For the text-containing cell, return its midpoint in (x, y) coordinate format. 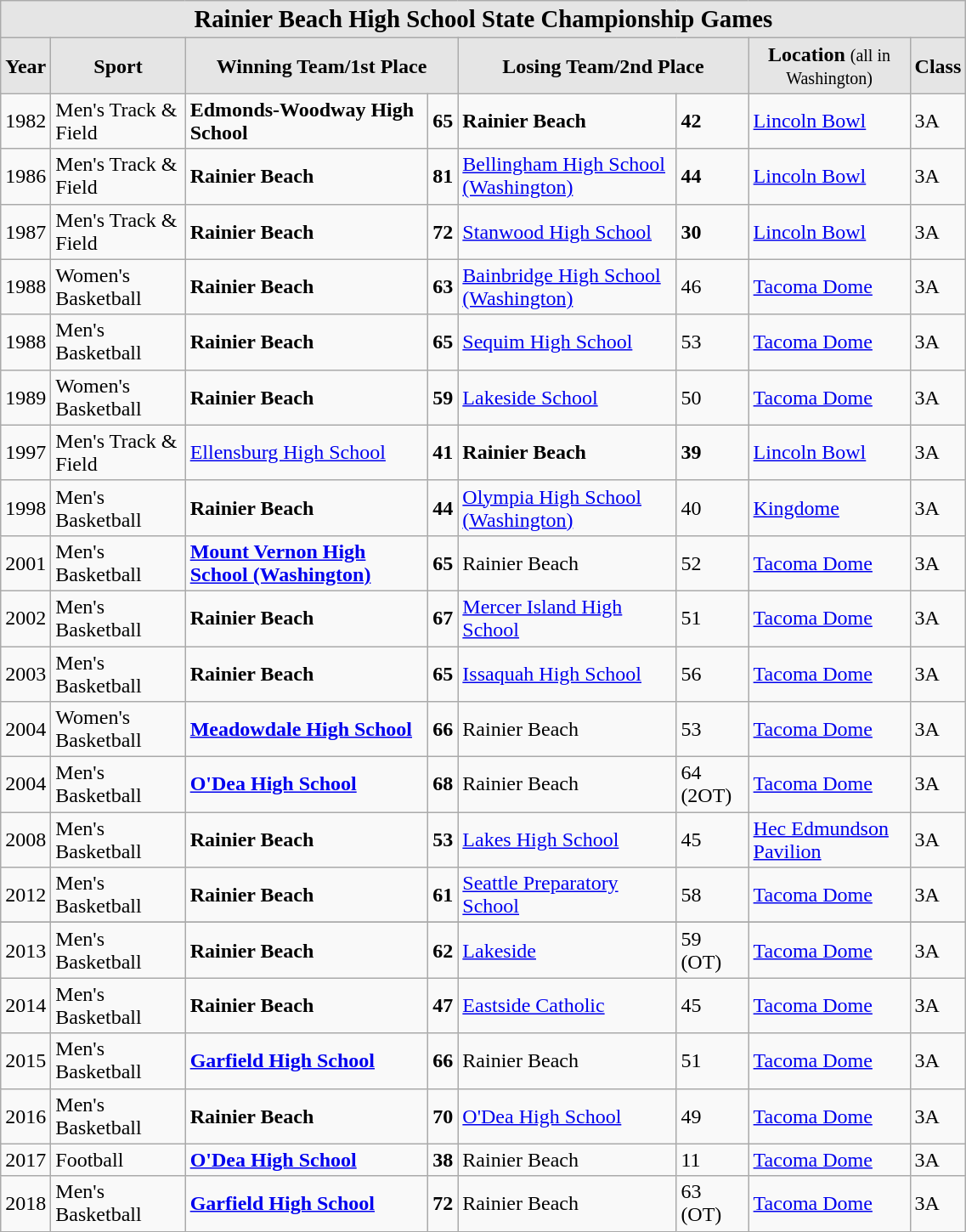
2002 (25, 619)
Sequim High School (568, 342)
2015 (25, 1060)
63 (OT) (712, 1203)
61 (443, 896)
Stanwood High School (568, 231)
Losing Team/2nd Place (603, 66)
Sport (118, 66)
58 (712, 896)
Kingdome (829, 508)
1997 (25, 452)
50 (712, 398)
30 (712, 231)
59 (443, 398)
Hec Edmundson Pavilion (829, 839)
Seattle Preparatory School (568, 896)
38 (443, 1160)
2008 (25, 839)
Lakeside School (568, 398)
56 (712, 673)
2016 (25, 1116)
1986 (25, 177)
2014 (25, 1006)
39 (712, 452)
Issaquah High School (568, 673)
47 (443, 1006)
Ellensburg High School (307, 452)
Lakeside (568, 950)
Class (938, 66)
49 (712, 1116)
11 (712, 1160)
Meadowdale High School (307, 729)
Year (25, 66)
Olympia High School (Washington) (568, 508)
41 (443, 452)
Location (all in Washington) (829, 66)
2017 (25, 1160)
1987 (25, 231)
Winning Team/1st Place (321, 66)
70 (443, 1116)
59 (OT) (712, 950)
2003 (25, 673)
Edmonds-Woodway High School (307, 121)
1989 (25, 398)
Bainbridge High School (Washington) (568, 287)
Bellingham High School (Washington) (568, 177)
2012 (25, 896)
Football (118, 1160)
63 (443, 287)
81 (443, 177)
62 (443, 950)
40 (712, 508)
64 (2OT) (712, 785)
Eastside Catholic (568, 1006)
68 (443, 785)
2018 (25, 1203)
2001 (25, 562)
Lakes High School (568, 839)
42 (712, 121)
46 (712, 287)
1982 (25, 121)
2013 (25, 950)
Mount Vernon High School (Washington) (307, 562)
Rainier Beach High School State Championship Games (483, 20)
1998 (25, 508)
52 (712, 562)
Mercer Island High School (568, 619)
67 (443, 619)
